Locate the cell with the specified text and output its [X, Y] center coordinate. 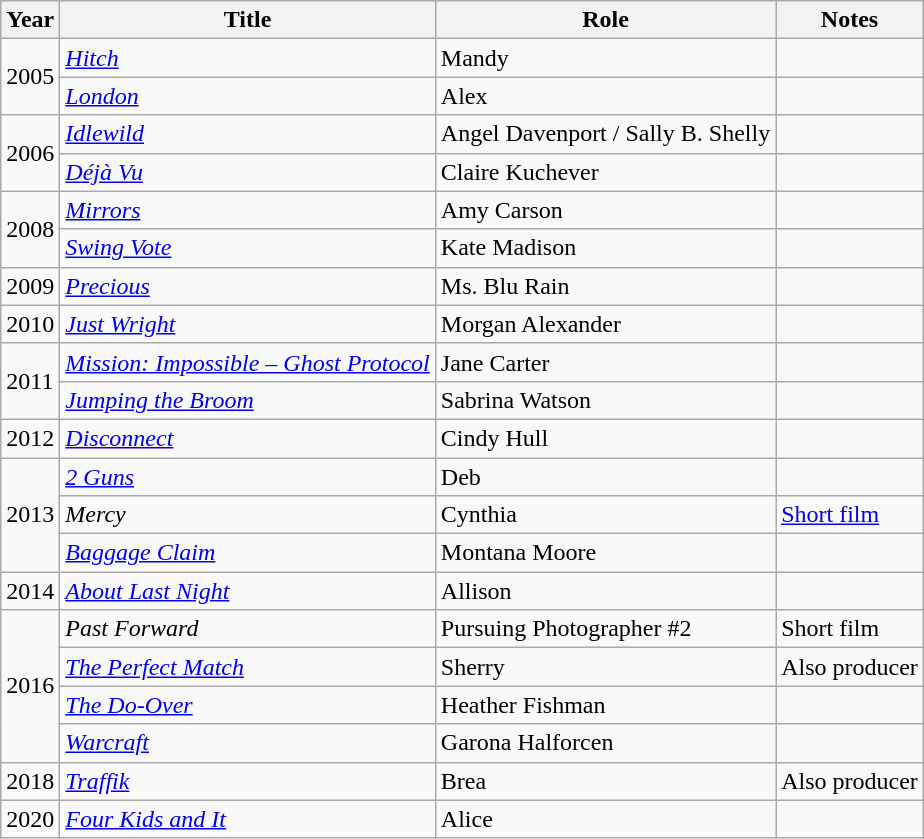
Deb [605, 477]
2008 [30, 229]
2020 [30, 819]
2018 [30, 781]
2005 [30, 77]
Just Wright [248, 324]
Mandy [605, 58]
Mercy [248, 515]
Claire Kuchever [605, 172]
Sabrina Watson [605, 400]
2014 [30, 591]
Baggage Claim [248, 553]
Montana Moore [605, 553]
Morgan Alexander [605, 324]
2006 [30, 153]
Swing Vote [248, 248]
Past Forward [248, 629]
2016 [30, 686]
About Last Night [248, 591]
Alice [605, 819]
Alex [605, 96]
Kate Madison [605, 248]
Mirrors [248, 210]
Amy Carson [605, 210]
Déjà Vu [248, 172]
2010 [30, 324]
Year [30, 20]
2009 [30, 286]
Mission: Impossible – Ghost Protocol [248, 362]
2012 [30, 438]
2013 [30, 515]
2 Guns [248, 477]
Angel Davenport / Sally B. Shelly [605, 134]
Title [248, 20]
Jumping the Broom [248, 400]
Idlewild [248, 134]
2011 [30, 381]
Warcraft [248, 743]
Sherry [605, 667]
Cindy Hull [605, 438]
Disconnect [248, 438]
Precious [248, 286]
Allison [605, 591]
London [248, 96]
Brea [605, 781]
Pursuing Photographer #2 [605, 629]
Role [605, 20]
Hitch [248, 58]
Jane Carter [605, 362]
The Perfect Match [248, 667]
Four Kids and It [248, 819]
Traffik [248, 781]
Garona Halforcen [605, 743]
Heather Fishman [605, 705]
Ms. Blu Rain [605, 286]
Cynthia [605, 515]
Notes [850, 20]
The Do-Over [248, 705]
